Provide the [x, y] coordinate of the cell's center where the given text is located.  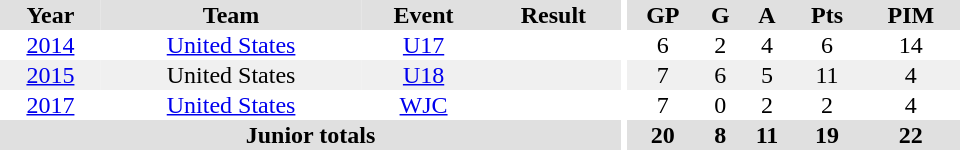
A [768, 15]
PIM [911, 15]
Event [424, 15]
14 [911, 45]
Year [50, 15]
19 [826, 135]
WJC [424, 105]
U18 [424, 75]
0 [720, 105]
2015 [50, 75]
2017 [50, 105]
22 [911, 135]
U17 [424, 45]
5 [768, 75]
Team [231, 15]
8 [720, 135]
Result [554, 15]
Pts [826, 15]
G [720, 15]
GP [663, 15]
Junior totals [310, 135]
2014 [50, 45]
20 [663, 135]
